Capture the cell that displays the provided text and extract its (x, y) central coordinate. 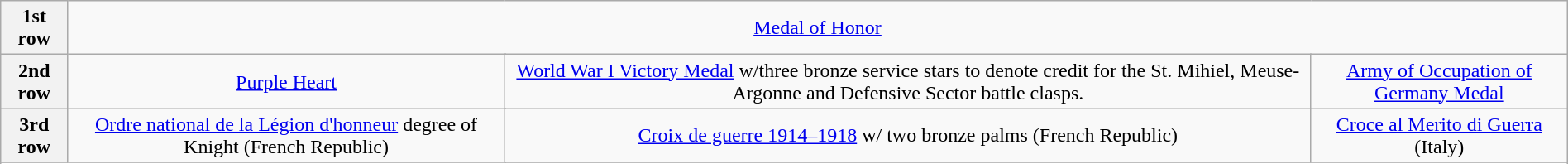
Croix de guerre 1914–1918 w/ two bronze palms (French Republic) (908, 136)
Ordre national de la Légion d'honneur degree of Knight (French Republic) (286, 136)
Croce al Merito di Guerra (Italy) (1439, 136)
Army of Occupation of Germany Medal (1439, 81)
Purple Heart (286, 81)
Medal of Honor (817, 28)
2nd row (35, 81)
1st row (35, 28)
World War I Victory Medal w/three bronze service stars to denote credit for the St. Mihiel, Meuse-Argonne and Defensive Sector battle clasps. (908, 81)
3rd row (35, 136)
